Search for the cell housing the specified text and yield its (x, y) center coordinate. 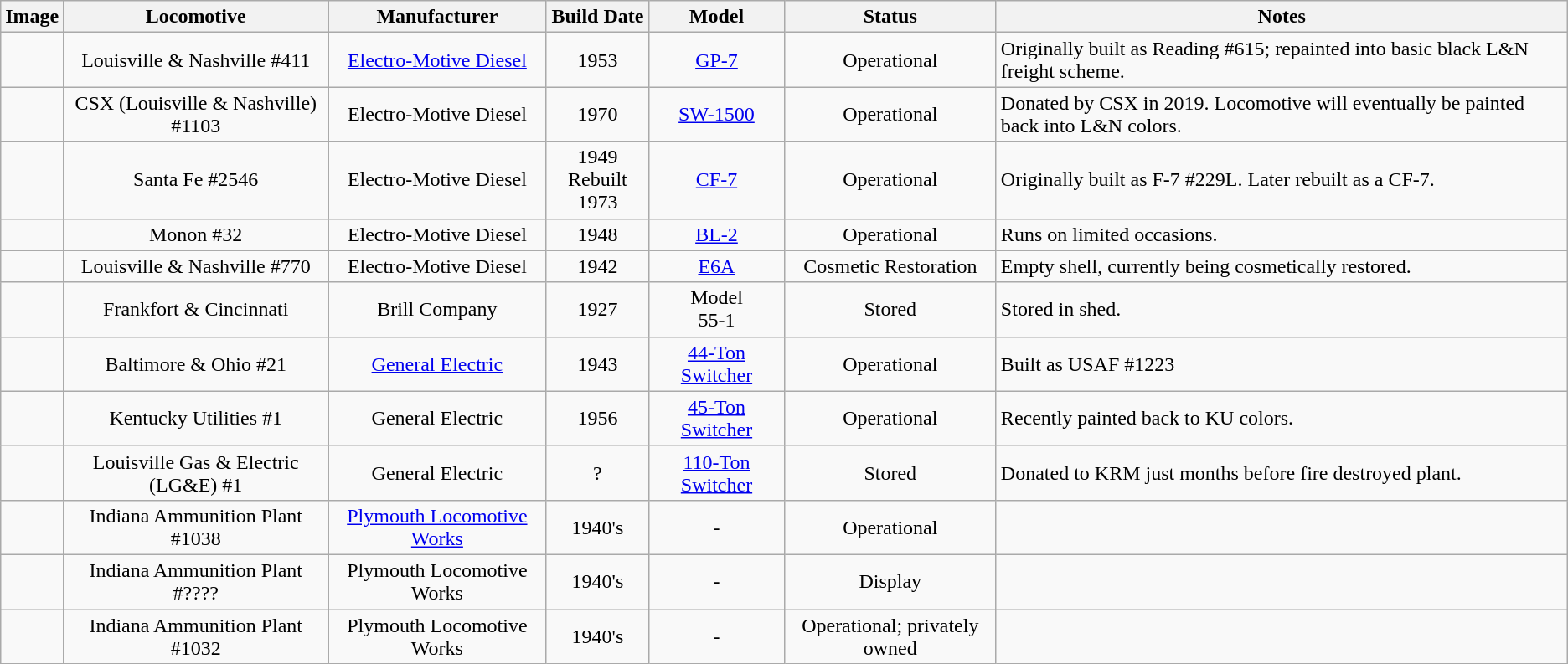
Kentucky Utilities #1 (196, 419)
Empty shell, currently being cosmetically restored. (1282, 266)
1943 (598, 363)
1956 (598, 419)
Model (717, 17)
Brill Company (437, 310)
1970 (598, 114)
Status (890, 17)
E6A (717, 266)
44-Ton Switcher (717, 363)
Monon #32 (196, 234)
Originally built as F-7 #229L. Later rebuilt as a CF-7. (1282, 180)
Manufacturer (437, 17)
Santa Fe #2546 (196, 180)
Indiana Ammunition Plant #1032 (196, 636)
Originally built as Reading #615; repainted into basic black L&N freight scheme. (1282, 60)
1949Rebuilt 1973 (598, 180)
Indiana Ammunition Plant #1038 (196, 528)
Donated to KRM just months before fire destroyed plant. (1282, 472)
Build Date (598, 17)
GP-7 (717, 60)
Frankfort & Cincinnati (196, 310)
Indiana Ammunition Plant #???? (196, 581)
45-Ton Switcher (717, 419)
Donated by CSX in 2019. Locomotive will eventually be painted back into L&N colors. (1282, 114)
1942 (598, 266)
Baltimore & Ohio #21 (196, 363)
CSX (Louisville & Nashville) #1103 (196, 114)
Built as USAF #1223 (1282, 363)
110-Ton Switcher (717, 472)
Cosmetic Restoration (890, 266)
? (598, 472)
Model55-1 (717, 310)
Image (32, 17)
1953 (598, 60)
Notes (1282, 17)
Stored in shed. (1282, 310)
Louisville & Nashville #770 (196, 266)
Display (890, 581)
Locomotive (196, 17)
1927 (598, 310)
Operational; privately owned (890, 636)
Recently painted back to KU colors. (1282, 419)
SW-1500 (717, 114)
CF-7 (717, 180)
1948 (598, 234)
Louisville & Nashville #411 (196, 60)
Louisville Gas & Electric (LG&E) #1 (196, 472)
Runs on limited occasions. (1282, 234)
BL-2 (717, 234)
